Scan for the cell matching the given text and deliver its (x, y) coordinate at center. 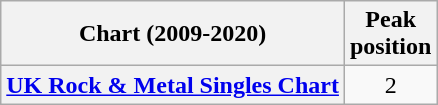
Peakposition (390, 34)
2 (390, 85)
UK Rock & Metal Singles Chart (173, 85)
Chart (2009-2020) (173, 34)
